Identify which cell holds the provided text, then report its (x, y) central coordinate. 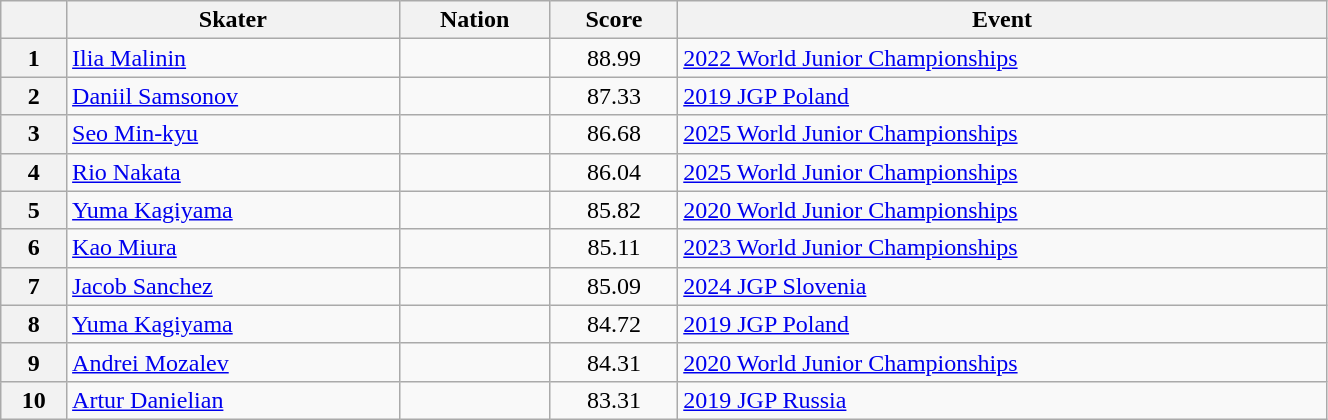
Artur Danielian (234, 400)
7 (34, 286)
86.68 (614, 134)
Seo Min-kyu (234, 134)
88.99 (614, 58)
2019 JGP Russia (1002, 400)
6 (34, 248)
3 (34, 134)
2022 World Junior Championships (1002, 58)
8 (34, 324)
86.04 (614, 172)
Nation (474, 20)
85.82 (614, 210)
Ilia Malinin (234, 58)
10 (34, 400)
87.33 (614, 96)
83.31 (614, 400)
84.31 (614, 362)
5 (34, 210)
9 (34, 362)
4 (34, 172)
85.11 (614, 248)
2024 JGP Slovenia (1002, 286)
85.09 (614, 286)
Score (614, 20)
Daniil Samsonov (234, 96)
1 (34, 58)
84.72 (614, 324)
Event (1002, 20)
Rio Nakata (234, 172)
Andrei Mozalev (234, 362)
2023 World Junior Championships (1002, 248)
Jacob Sanchez (234, 286)
2 (34, 96)
Kao Miura (234, 248)
Skater (234, 20)
